Output the [x, y] coordinate of the center of the cell containing the given text.  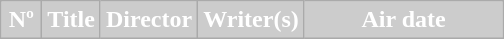
Writer(s) [252, 20]
Nº [22, 20]
Director [148, 20]
Title [72, 20]
Air date [404, 20]
